Provide the [X, Y] coordinate of the cell's center where the given text is located.  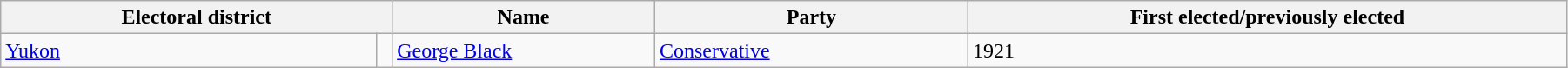
Electoral district [197, 17]
Conservative [811, 51]
Name [524, 17]
George Black [524, 51]
Party [811, 17]
First elected/previously elected [1267, 17]
Yukon [189, 51]
1921 [1267, 51]
